For the text-containing cell, return its midpoint in [X, Y] coordinate format. 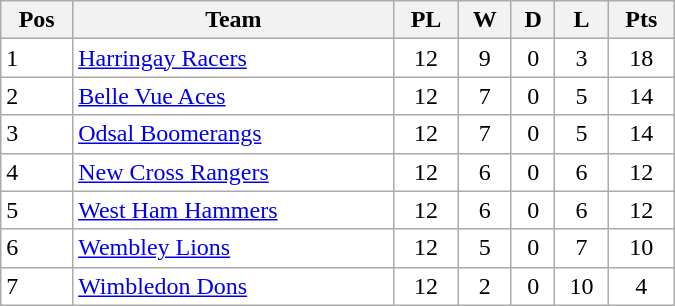
Wimbledon Dons [234, 286]
Pts [641, 20]
D [532, 20]
18 [641, 58]
L [582, 20]
1 [37, 58]
Belle Vue Aces [234, 96]
Pos [37, 20]
Wembley Lions [234, 248]
9 [485, 58]
Harringay Racers [234, 58]
W [485, 20]
New Cross Rangers [234, 172]
Team [234, 20]
Odsal Boomerangs [234, 134]
West Ham Hammers [234, 210]
PL [426, 20]
